For the text-containing cell, return its midpoint in [x, y] coordinate format. 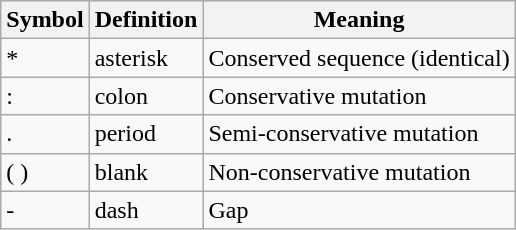
dash [146, 210]
Conserved sequence (identical) [359, 58]
: [45, 96]
colon [146, 96]
Meaning [359, 20]
Conservative mutation [359, 96]
period [146, 134]
asterisk [146, 58]
* [45, 58]
Gap [359, 210]
( ) [45, 172]
. [45, 134]
blank [146, 172]
Symbol [45, 20]
Definition [146, 20]
Non-conservative mutation [359, 172]
Semi-conservative mutation [359, 134]
- [45, 210]
